Detect which cell encompasses the target text, then output its [x, y] center coordinate. 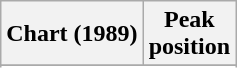
Chart (1989) [72, 34]
Peakposition [189, 34]
